Identify which cell holds the provided text, then report its [x, y] central coordinate. 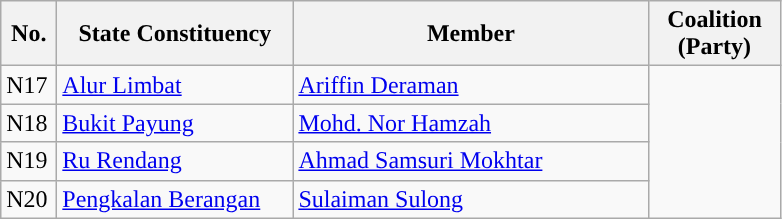
Pengkalan Berangan [175, 199]
Ru Rendang [175, 161]
N17 [29, 85]
Alur Limbat [175, 85]
Ariffin Deraman [471, 85]
N18 [29, 123]
N20 [29, 199]
State Constituency [175, 34]
Sulaiman Sulong [471, 199]
Ahmad Samsuri Mokhtar [471, 161]
Member [471, 34]
N19 [29, 161]
Mohd. Nor Hamzah [471, 123]
No. [29, 34]
Bukit Payung [175, 123]
Coalition (Party) [714, 34]
